Locate the cell with the specified text and output its [X, Y] center coordinate. 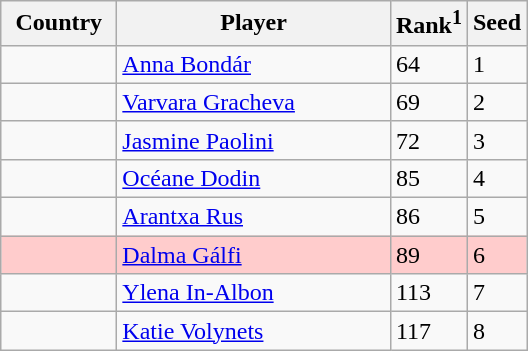
Anna Bondár [254, 64]
Player [254, 24]
3 [496, 140]
Katie Volynets [254, 331]
5 [496, 217]
Océane Dodin [254, 178]
Country [59, 24]
Varvara Gracheva [254, 102]
113 [428, 293]
4 [496, 178]
Rank1 [428, 24]
72 [428, 140]
6 [496, 255]
Arantxa Rus [254, 217]
Jasmine Paolini [254, 140]
Ylena In-Albon [254, 293]
86 [428, 217]
Seed [496, 24]
89 [428, 255]
69 [428, 102]
85 [428, 178]
2 [496, 102]
117 [428, 331]
7 [496, 293]
Dalma Gálfi [254, 255]
1 [496, 64]
64 [428, 64]
8 [496, 331]
